Capture the cell that displays the provided text and extract its (X, Y) central coordinate. 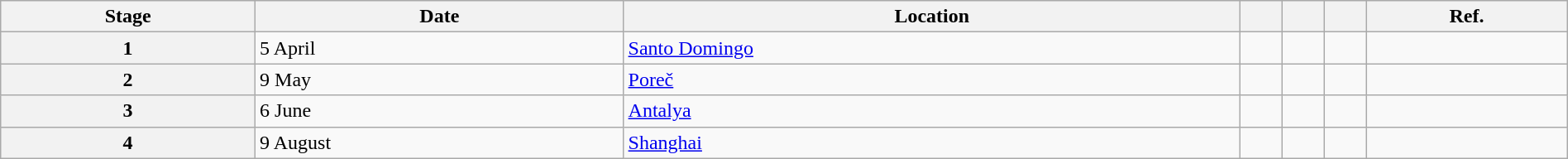
Shanghai (931, 142)
Location (931, 17)
5 April (440, 48)
2 (128, 79)
Ref. (1467, 17)
6 June (440, 111)
Santo Domingo (931, 48)
Date (440, 17)
9 August (440, 142)
Antalya (931, 111)
1 (128, 48)
Poreč (931, 79)
9 May (440, 79)
4 (128, 142)
3 (128, 111)
Stage (128, 17)
